Search for the cell housing the specified text and yield its [X, Y] center coordinate. 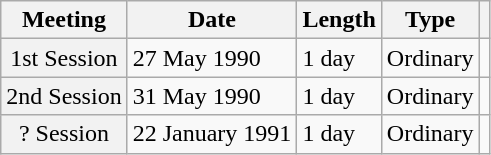
31 May 1990 [212, 96]
Date [212, 20]
22 January 1991 [212, 134]
Length [339, 20]
2nd Session [64, 96]
1st Session [64, 58]
27 May 1990 [212, 58]
Meeting [64, 20]
? Session [64, 134]
Type [430, 20]
